Identify which cell holds the provided text, then report its (x, y) central coordinate. 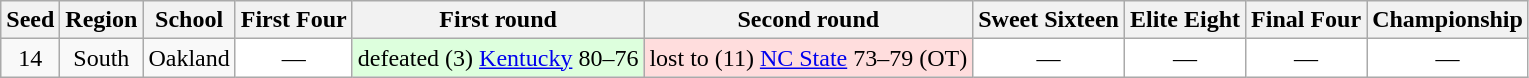
First round (498, 20)
Final Four (1306, 20)
defeated (3) Kentucky 80–76 (498, 58)
First Four (294, 20)
Championship (1448, 20)
School (189, 20)
Seed (30, 20)
Region (102, 20)
lost to (11) NC State 73–79 (OT) (808, 58)
Oakland (189, 58)
South (102, 58)
14 (30, 58)
Second round (808, 20)
Sweet Sixteen (1049, 20)
Elite Eight (1184, 20)
